Identify which cell holds the provided text, then report its [X, Y] central coordinate. 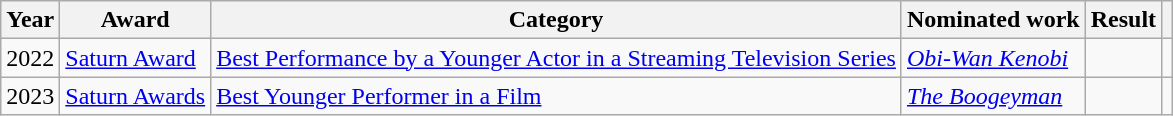
Year [30, 20]
Saturn Awards [136, 96]
Saturn Award [136, 58]
Nominated work [993, 20]
2023 [30, 96]
Award [136, 20]
Best Younger Performer in a Film [556, 96]
2022 [30, 58]
Best Performance by a Younger Actor in a Streaming Television Series [556, 58]
Result [1123, 20]
The Boogeyman [993, 96]
Category [556, 20]
Obi-Wan Kenobi [993, 58]
